Determine the (x, y) coordinate at the center of the cell enclosing the given text.  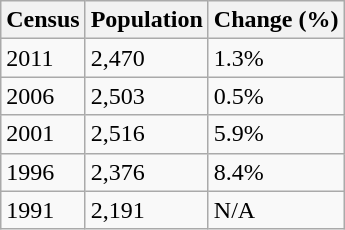
Census (43, 20)
Change (%) (276, 20)
Population (146, 20)
2,191 (146, 210)
2,470 (146, 58)
2011 (43, 58)
2001 (43, 134)
8.4% (276, 172)
N/A (276, 210)
1996 (43, 172)
1.3% (276, 58)
2,376 (146, 172)
0.5% (276, 96)
2,516 (146, 134)
1991 (43, 210)
2006 (43, 96)
2,503 (146, 96)
5.9% (276, 134)
